Detect which cell encompasses the target text, then output its [x, y] center coordinate. 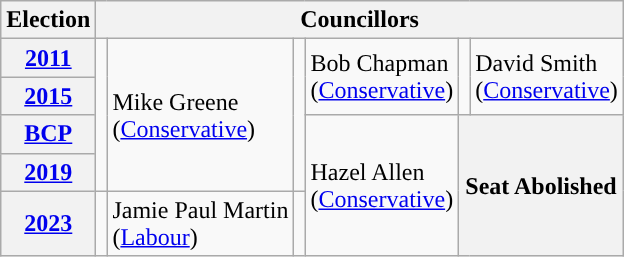
2019 [48, 172]
Mike Greene(Conservative) [200, 115]
2015 [48, 96]
BCP [48, 134]
2023 [48, 224]
2011 [48, 58]
David Smith(Conservative) [547, 77]
Hazel Allen(Conservative) [382, 186]
Jamie Paul Martin(Labour) [200, 224]
Bob Chapman(Conservative) [382, 77]
Councillors [360, 20]
Election [48, 20]
Seat Abolished [542, 186]
